Return [x, y] of the center of cell containing provided text 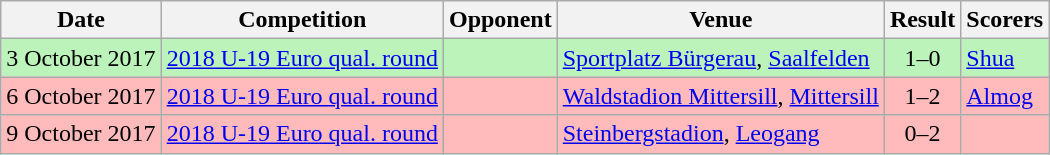
6 October 2017 [81, 96]
Sportplatz Bürgerau, Saalfelden [720, 58]
0–2 [922, 134]
Scorers [1005, 20]
9 October 2017 [81, 134]
Date [81, 20]
1–0 [922, 58]
3 October 2017 [81, 58]
Waldstadion Mittersill, Mittersill [720, 96]
Competition [302, 20]
Shua [1005, 58]
Venue [720, 20]
Almog [1005, 96]
Steinbergstadion, Leogang [720, 134]
1–2 [922, 96]
Opponent [500, 20]
Result [922, 20]
